Determine the [X, Y] coordinate at the center of the cell enclosing the given text.  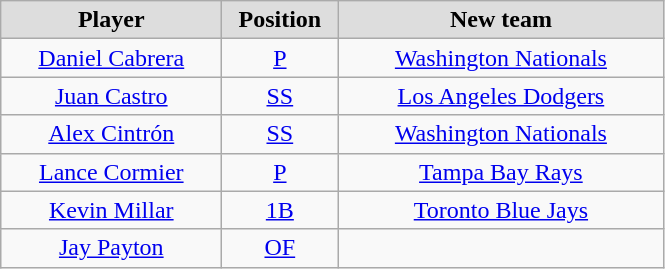
Kevin Millar [112, 210]
Player [112, 20]
Tampa Bay Rays [501, 172]
Alex Cintrón [112, 134]
Lance Cormier [112, 172]
Position [280, 20]
Daniel Cabrera [112, 58]
1B [280, 210]
Los Angeles Dodgers [501, 96]
Juan Castro [112, 96]
New team [501, 20]
Toronto Blue Jays [501, 210]
OF [280, 248]
Jay Payton [112, 248]
